Locate the cell with the specified text and output its [x, y] center coordinate. 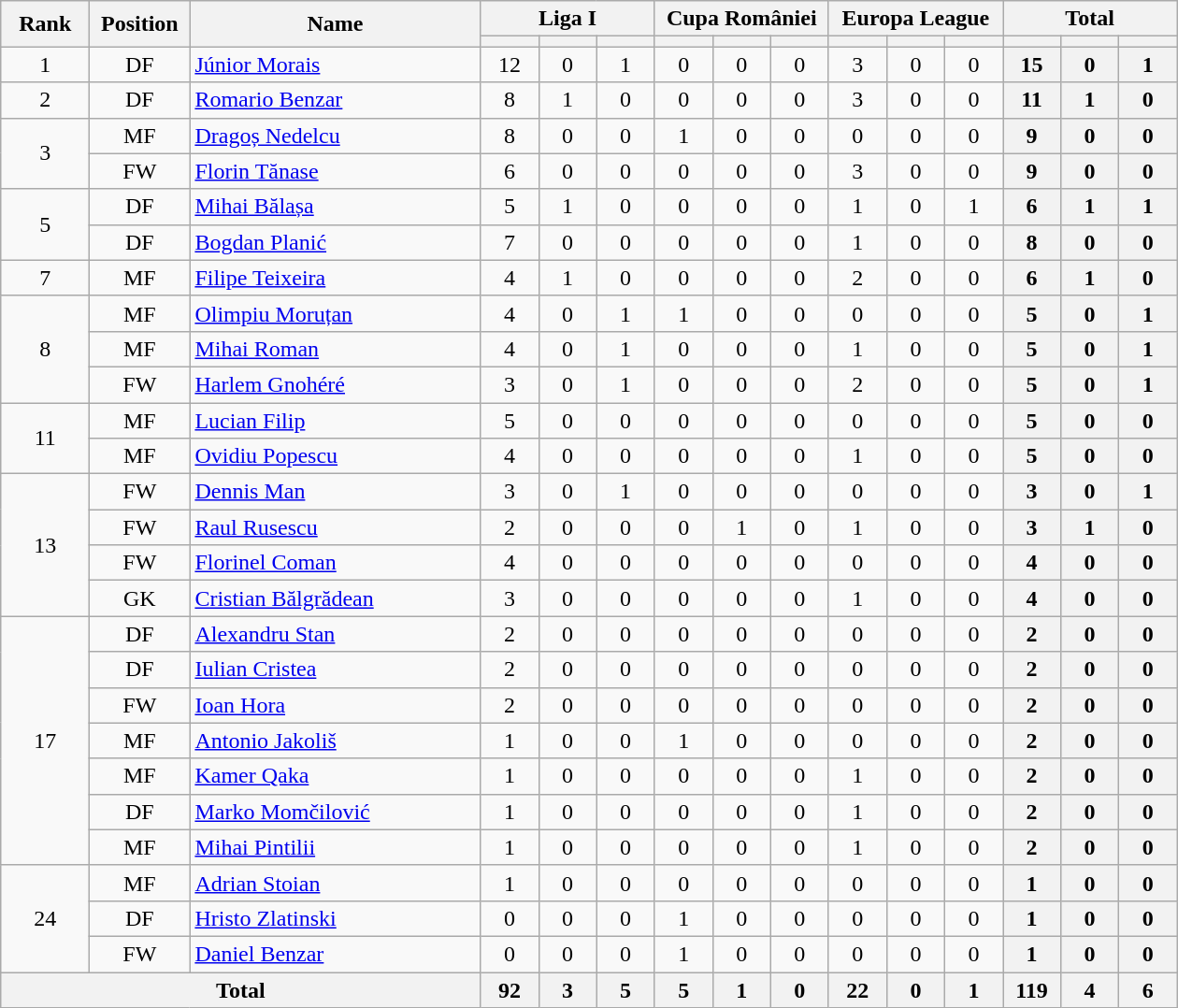
Florin Tănase [335, 171]
Name [335, 24]
Florinel Coman [335, 563]
17 [45, 741]
92 [510, 990]
22 [857, 990]
Europa League [915, 19]
Adrian Stoian [335, 883]
119 [1031, 990]
Rank [45, 24]
15 [1031, 65]
Hristo Zlatinski [335, 918]
Daniel Benzar [335, 954]
Liga I [567, 19]
Raul Rusescu [335, 527]
Position [140, 24]
Mihai Pintilii [335, 847]
Antonio Jakoliš [335, 741]
12 [510, 65]
Alexandru Stan [335, 634]
Cupa României [741, 19]
Filipe Teixeira [335, 278]
Marko Momčilović [335, 812]
GK [140, 598]
Ioan Hora [335, 705]
Mihai Roman [335, 349]
Kamer Qaka [335, 776]
24 [45, 918]
Dragoș Nedelcu [335, 136]
Cristian Bălgrădean [335, 598]
Olimpiu Moruțan [335, 313]
Iulian Cristea [335, 670]
Lucian Filip [335, 420]
Ovidiu Popescu [335, 456]
Dennis Man [335, 492]
Júnior Morais [335, 65]
Mihai Bălașa [335, 207]
Bogdan Planić [335, 242]
Harlem Gnohéré [335, 384]
Romario Benzar [335, 100]
13 [45, 545]
